Capture the cell that displays the provided text and extract its [x, y] central coordinate. 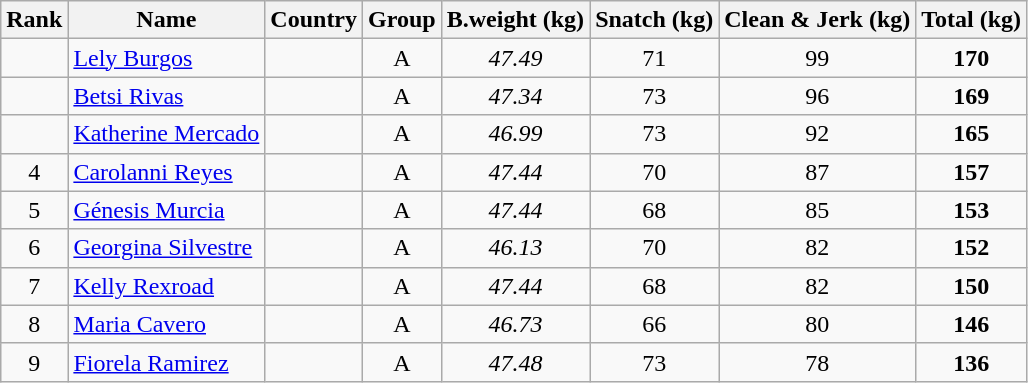
46.99 [515, 134]
Lely Burgos [166, 58]
152 [972, 248]
Kelly Rexroad [166, 286]
Katherine Mercado [166, 134]
Rank [34, 20]
92 [818, 134]
71 [654, 58]
Clean & Jerk (kg) [818, 20]
136 [972, 362]
85 [818, 210]
Betsi Rivas [166, 96]
78 [818, 362]
Snatch (kg) [654, 20]
7 [34, 286]
96 [818, 96]
4 [34, 172]
170 [972, 58]
Name [166, 20]
80 [818, 324]
6 [34, 248]
150 [972, 286]
B.weight (kg) [515, 20]
66 [654, 324]
169 [972, 96]
46.73 [515, 324]
153 [972, 210]
Maria Cavero [166, 324]
99 [818, 58]
47.34 [515, 96]
Georgina Silvestre [166, 248]
Fiorela Ramirez [166, 362]
165 [972, 134]
Country [314, 20]
Génesis Murcia [166, 210]
46.13 [515, 248]
8 [34, 324]
47.48 [515, 362]
Carolanni Reyes [166, 172]
47.49 [515, 58]
Group [402, 20]
146 [972, 324]
157 [972, 172]
9 [34, 362]
Total (kg) [972, 20]
87 [818, 172]
5 [34, 210]
